Return the (x, y) coordinate for the center point of the cell that contains the specified text.  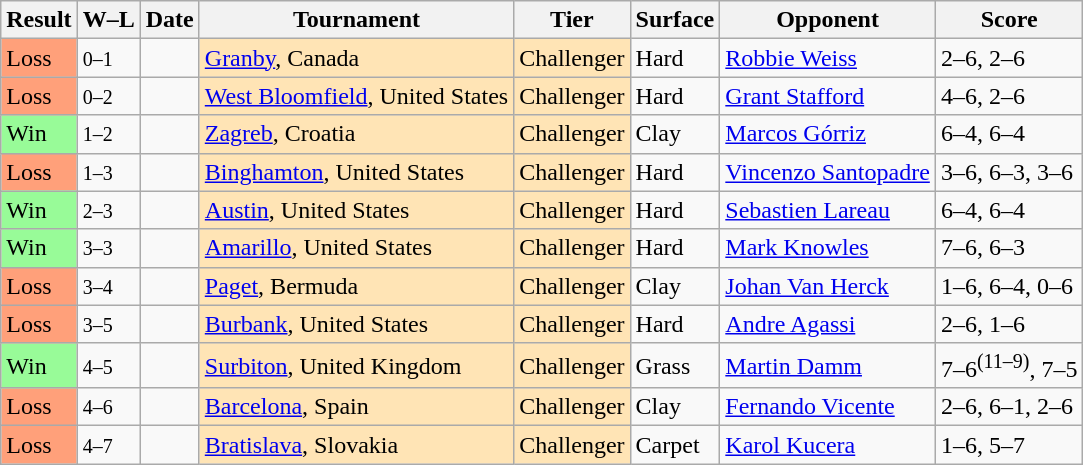
Vincenzo Santopadre (828, 172)
Grant Stafford (828, 96)
West Bloomfield, United States (356, 96)
Granby, Canada (356, 58)
Mark Knowles (828, 248)
Tournament (356, 20)
Martin Damm (828, 366)
3–6, 6–3, 3–6 (1009, 172)
Karol Kucera (828, 445)
2–3 (108, 210)
7–6(11–9), 7–5 (1009, 366)
Sebastien Lareau (828, 210)
1–6, 5–7 (1009, 445)
Austin, United States (356, 210)
3–3 (108, 248)
Carpet (675, 445)
Date (170, 20)
Zagreb, Croatia (356, 134)
Andre Agassi (828, 324)
Fernando Vicente (828, 407)
2–6, 6–1, 2–6 (1009, 407)
Paget, Bermuda (356, 286)
Surface (675, 20)
Opponent (828, 20)
7–6, 6–3 (1009, 248)
4–6 (108, 407)
1–6, 6–4, 0–6 (1009, 286)
1–2 (108, 134)
2–6, 1–6 (1009, 324)
3–4 (108, 286)
Score (1009, 20)
0–2 (108, 96)
Result (39, 20)
0–1 (108, 58)
4–6, 2–6 (1009, 96)
2–6, 2–6 (1009, 58)
4–5 (108, 366)
3–5 (108, 324)
Johan Van Herck (828, 286)
Tier (572, 20)
Amarillo, United States (356, 248)
W–L (108, 20)
Burbank, United States (356, 324)
Grass (675, 366)
Robbie Weiss (828, 58)
Barcelona, Spain (356, 407)
Binghamton, United States (356, 172)
4–7 (108, 445)
Surbiton, United Kingdom (356, 366)
Marcos Górriz (828, 134)
1–3 (108, 172)
Bratislava, Slovakia (356, 445)
